Capture the cell that displays the provided text and extract its [X, Y] central coordinate. 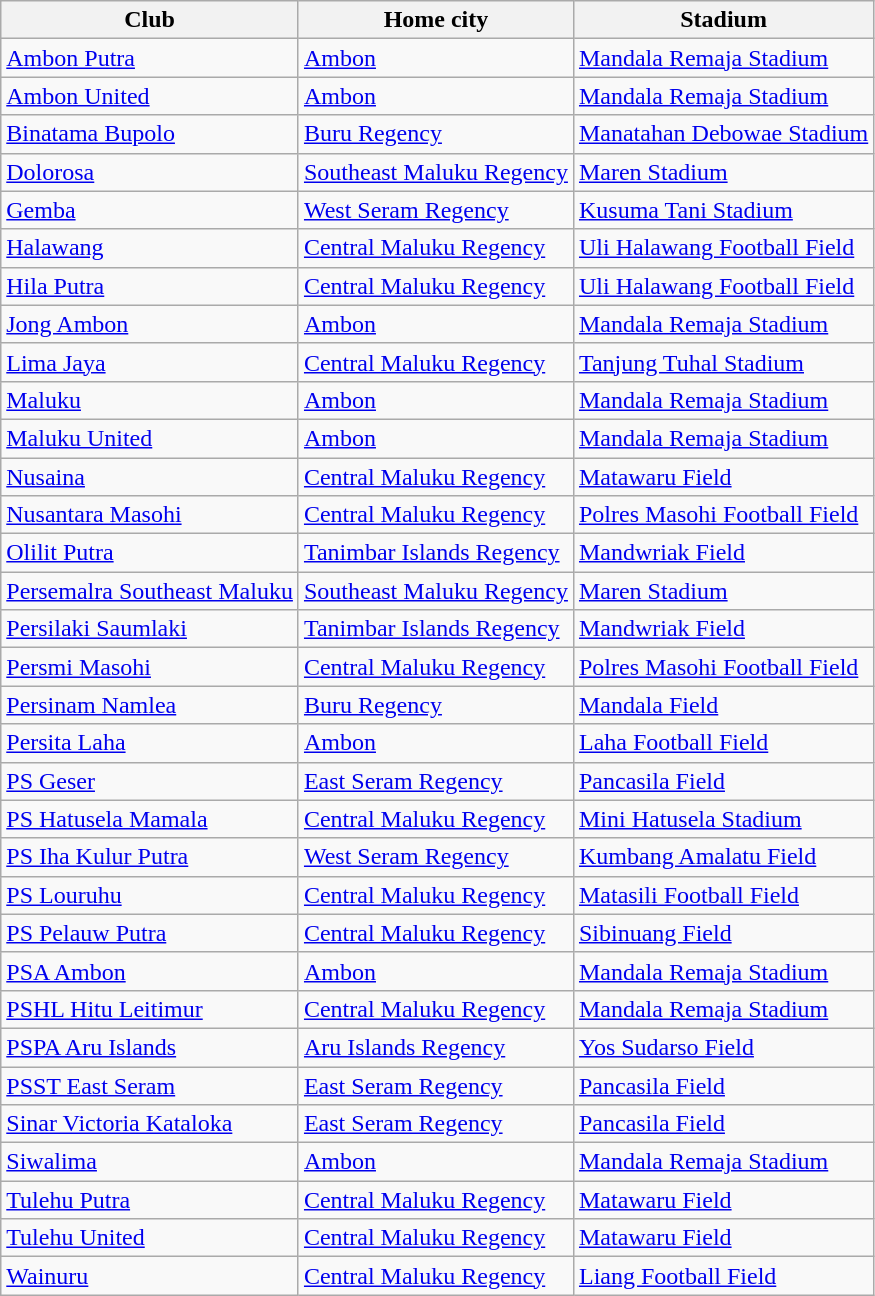
Persemalra Southeast Maluku [150, 591]
Tanjung Tuhal Stadium [723, 362]
Persinam Namlea [150, 705]
Gemba [150, 210]
Hila Putra [150, 286]
PS Iha Kulur Putra [150, 857]
Kusuma Tani Stadium [723, 210]
PSHL Hitu Leitimur [150, 1009]
Home city [436, 20]
Matasili Football Field [723, 895]
Manatahan Debowae Stadium [723, 134]
Tulehu United [150, 1238]
Tulehu Putra [150, 1200]
Binatama Bupolo [150, 134]
Nusaina [150, 477]
Maluku United [150, 438]
Persilaki Saumlaki [150, 629]
Olilit Putra [150, 553]
Wainuru [150, 1276]
Stadium [723, 20]
Maluku [150, 400]
Kumbang Amalatu Field [723, 857]
Siwalima [150, 1162]
Nusantara Masohi [150, 515]
Ambon Putra [150, 58]
Halawang [150, 248]
Sinar Victoria Kataloka [150, 1124]
PSPA Aru Islands [150, 1047]
Persita Laha [150, 743]
Mini Hatusela Stadium [723, 819]
Laha Football Field [723, 743]
Jong Ambon [150, 324]
PSA Ambon [150, 971]
Lima Jaya [150, 362]
Aru Islands Regency [436, 1047]
Persmi Masohi [150, 667]
Ambon United [150, 96]
PS Hatusela Mamala [150, 819]
PS Louruhu [150, 895]
Liang Football Field [723, 1276]
Yos Sudarso Field [723, 1047]
Sibinuang Field [723, 933]
PS Pelauw Putra [150, 933]
Dolorosa [150, 172]
Club [150, 20]
Mandala Field [723, 705]
PS Geser [150, 781]
PSST East Seram [150, 1085]
